From the cell containing the given text, extract its center point as [X, Y] coordinate. 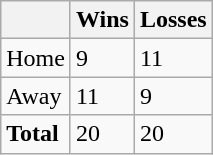
Losses [173, 20]
Wins [102, 20]
Away [36, 96]
Home [36, 58]
Total [36, 134]
